Return (x, y) of the center of cell containing provided text 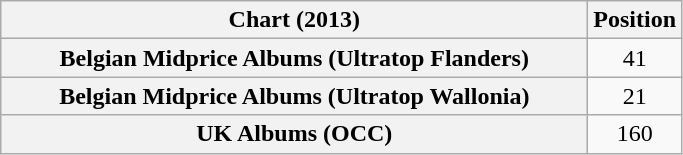
Chart (2013) (294, 20)
Belgian Midprice Albums (Ultratop Wallonia) (294, 96)
41 (635, 58)
21 (635, 96)
160 (635, 134)
UK Albums (OCC) (294, 134)
Belgian Midprice Albums (Ultratop Flanders) (294, 58)
Position (635, 20)
